Locate the cell with the specified text and output its (x, y) center coordinate. 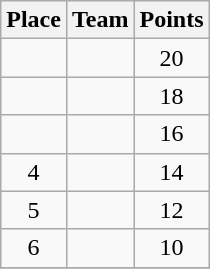
10 (172, 248)
5 (34, 210)
14 (172, 172)
Place (34, 20)
Team (100, 20)
Points (172, 20)
16 (172, 134)
6 (34, 248)
20 (172, 58)
18 (172, 96)
12 (172, 210)
4 (34, 172)
